Determine the (x, y) coordinate at the center of the cell enclosing the given text.  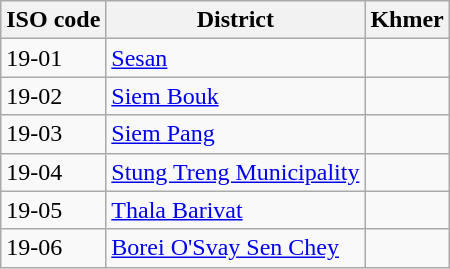
ISO code (54, 20)
19-01 (54, 58)
19-05 (54, 210)
Khmer (407, 20)
19-06 (54, 248)
Sesan (236, 58)
Stung Treng Municipality (236, 172)
19-02 (54, 96)
Siem Bouk (236, 96)
Borei O'Svay Sen Chey (236, 248)
19-04 (54, 172)
Siem Pang (236, 134)
19-03 (54, 134)
Thala Barivat (236, 210)
District (236, 20)
